For the text-containing cell, return its midpoint in (X, Y) coordinate format. 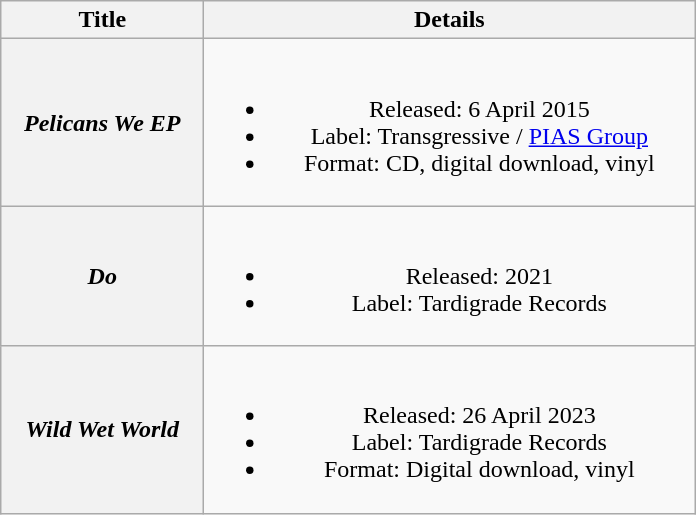
Released: 6 April 2015Label: Transgressive / PIAS GroupFormat: CD, digital download, vinyl (450, 122)
Released: 2021Label: Tardigrade Records (450, 276)
Details (450, 20)
Title (102, 20)
Wild Wet World (102, 430)
Do (102, 276)
Pelicans We EP (102, 122)
Released: 26 April 2023Label: Tardigrade RecordsFormat: Digital download, vinyl (450, 430)
